Return (X, Y) of the center of cell containing provided text 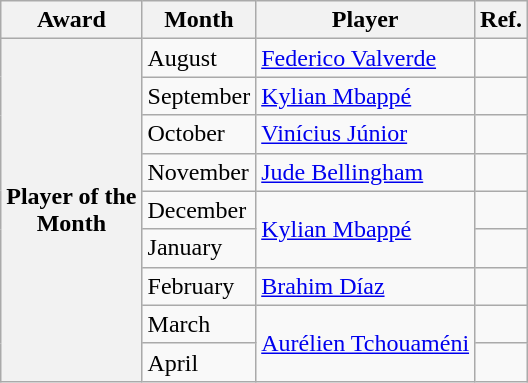
Month (199, 20)
February (199, 286)
Ref. (502, 20)
April (199, 362)
November (199, 172)
August (199, 58)
Aurélien Tchouaméni (366, 343)
Brahim Díaz (366, 286)
Federico Valverde (366, 58)
Award (72, 20)
January (199, 248)
December (199, 210)
Player of theMonth (72, 210)
Jude Bellingham (366, 172)
September (199, 96)
Vinícius Júnior (366, 134)
March (199, 324)
Player (366, 20)
October (199, 134)
